Capture the cell that displays the provided text and extract its [x, y] central coordinate. 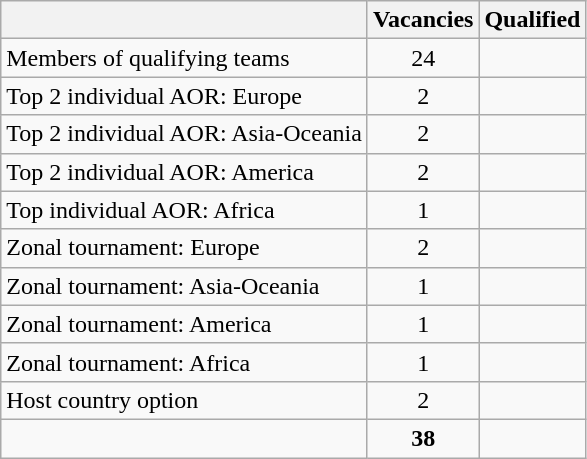
Members of qualifying teams [184, 58]
Top individual AOR: Africa [184, 210]
Zonal tournament: Africa [184, 362]
38 [423, 438]
Host country option [184, 400]
Zonal tournament: America [184, 324]
Zonal tournament: Europe [184, 248]
Zonal tournament: Asia-Oceania [184, 286]
Vacancies [423, 20]
Top 2 individual AOR: Asia-Oceania [184, 134]
24 [423, 58]
Top 2 individual AOR: America [184, 172]
Top 2 individual AOR: Europe [184, 96]
Qualified [532, 20]
